Find where the given text appears and provide that cell's center as [X, Y] coordinate. 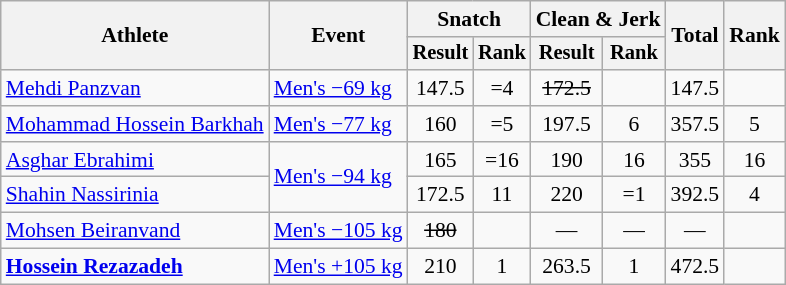
Mohammad Hossein Barkhah [135, 124]
Event [338, 36]
Mehdi Panzvan [135, 88]
Men's −105 kg [338, 231]
160 [441, 124]
Shahin Nassirinia [135, 195]
Men's +105 kg [338, 267]
263.5 [567, 267]
220 [567, 195]
Asghar Ebrahimi [135, 160]
=5 [502, 124]
165 [441, 160]
=4 [502, 88]
180 [441, 231]
392.5 [696, 195]
Mohsen Beiranvand [135, 231]
=1 [634, 195]
5 [754, 124]
Hossein Rezazadeh [135, 267]
Total [696, 36]
Snatch [470, 19]
355 [696, 160]
=16 [502, 160]
Men's −77 kg [338, 124]
472.5 [696, 267]
6 [634, 124]
Athlete [135, 36]
Men's −69 kg [338, 88]
Men's −94 kg [338, 178]
4 [754, 195]
11 [502, 195]
210 [441, 267]
Clean & Jerk [598, 19]
197.5 [567, 124]
357.5 [696, 124]
190 [567, 160]
